Detect which cell encompasses the target text, then output its [x, y] center coordinate. 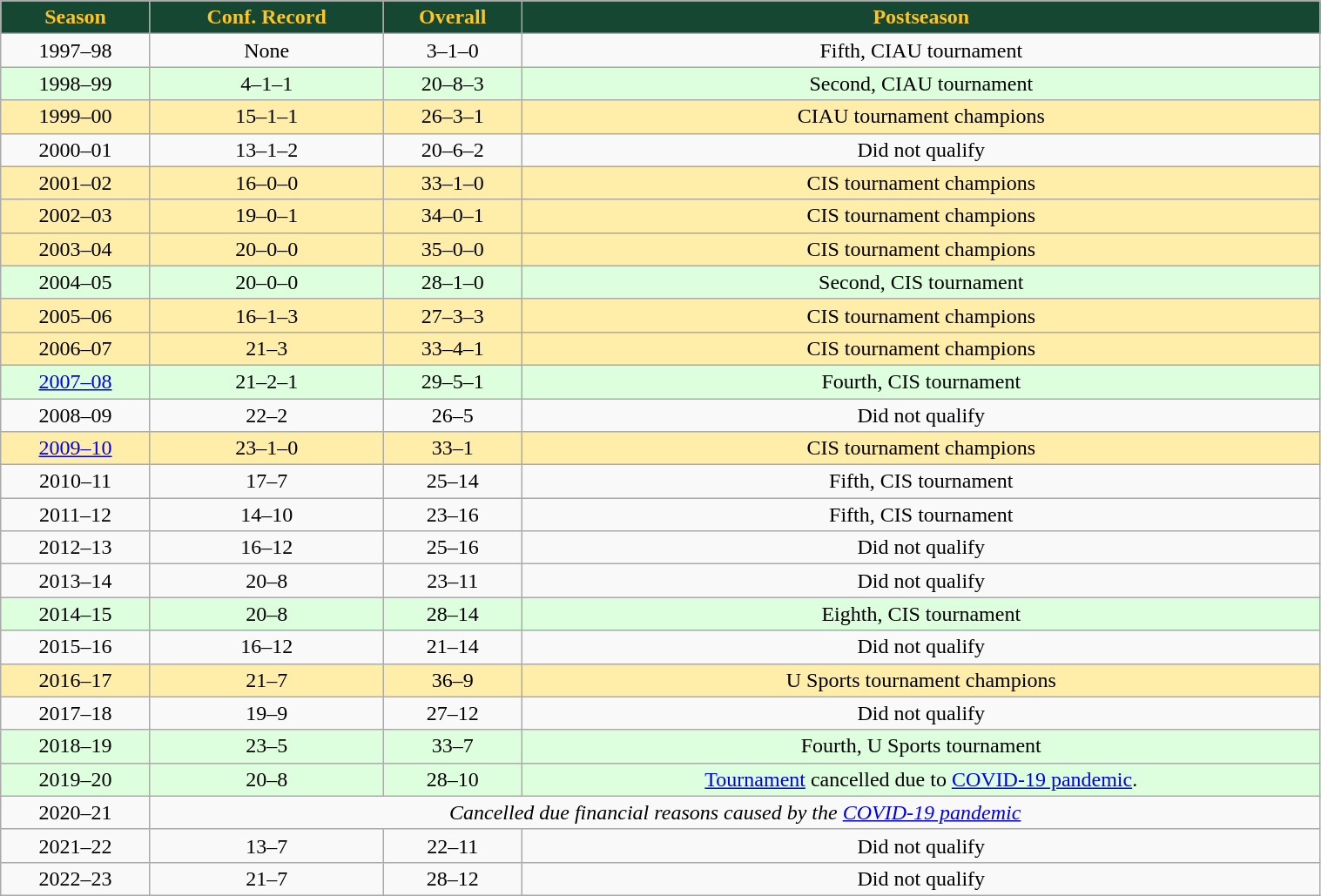
None [266, 51]
33–4–1 [453, 348]
2011–12 [76, 515]
23–16 [453, 515]
2010–11 [76, 482]
33–7 [453, 746]
2004–05 [76, 282]
2007–08 [76, 381]
25–16 [453, 548]
Tournament cancelled due to COVID-19 pandemic. [921, 779]
2022–23 [76, 879]
21–3 [266, 348]
2012–13 [76, 548]
Second, CIAU tournament [921, 84]
23–11 [453, 581]
2001–02 [76, 183]
25–14 [453, 482]
2021–22 [76, 845]
21–14 [453, 647]
28–14 [453, 614]
34–0–1 [453, 216]
33–1–0 [453, 183]
2015–16 [76, 647]
2002–03 [76, 216]
27–12 [453, 713]
22–11 [453, 845]
Fourth, CIS tournament [921, 381]
2018–19 [76, 746]
CIAU tournament champions [921, 117]
21–2–1 [266, 381]
29–5–1 [453, 381]
1997–98 [76, 51]
15–1–1 [266, 117]
13–1–2 [266, 150]
23–1–0 [266, 448]
Eighth, CIS tournament [921, 614]
2014–15 [76, 614]
23–5 [266, 746]
16–1–3 [266, 315]
Second, CIS tournament [921, 282]
2017–18 [76, 713]
Conf. Record [266, 17]
2008–09 [76, 415]
2000–01 [76, 150]
2013–14 [76, 581]
14–10 [266, 515]
2005–06 [76, 315]
19–9 [266, 713]
28–1–0 [453, 282]
22–2 [266, 415]
2009–10 [76, 448]
Season [76, 17]
Overall [453, 17]
1998–99 [76, 84]
16–0–0 [266, 183]
U Sports tournament champions [921, 680]
1999–00 [76, 117]
27–3–3 [453, 315]
3–1–0 [453, 51]
Fourth, U Sports tournament [921, 746]
Postseason [921, 17]
20–6–2 [453, 150]
2019–20 [76, 779]
17–7 [266, 482]
4–1–1 [266, 84]
36–9 [453, 680]
35–0–0 [453, 249]
Fifth, CIAU tournament [921, 51]
Cancelled due financial reasons caused by the COVID-19 pandemic [735, 812]
20–8–3 [453, 84]
33–1 [453, 448]
2020–21 [76, 812]
26–3–1 [453, 117]
28–12 [453, 879]
2006–07 [76, 348]
26–5 [453, 415]
2003–04 [76, 249]
19–0–1 [266, 216]
2016–17 [76, 680]
28–10 [453, 779]
13–7 [266, 845]
